Return [X, Y] of the center of cell containing provided text 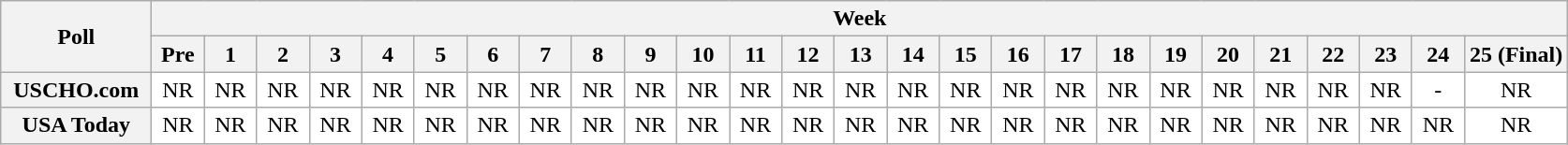
14 [913, 54]
20 [1228, 54]
19 [1176, 54]
12 [808, 54]
18 [1123, 54]
22 [1333, 54]
USCHO.com [77, 90]
17 [1071, 54]
USA Today [77, 125]
15 [966, 54]
- [1438, 90]
8 [598, 54]
Poll [77, 36]
24 [1438, 54]
23 [1385, 54]
16 [1018, 54]
3 [335, 54]
11 [755, 54]
2 [283, 54]
7 [545, 54]
4 [388, 54]
9 [650, 54]
10 [703, 54]
21 [1280, 54]
25 (Final) [1516, 54]
Week [860, 19]
13 [861, 54]
Pre [178, 54]
6 [493, 54]
1 [230, 54]
5 [440, 54]
